From the cell containing the given text, extract its center point as (x, y) coordinate. 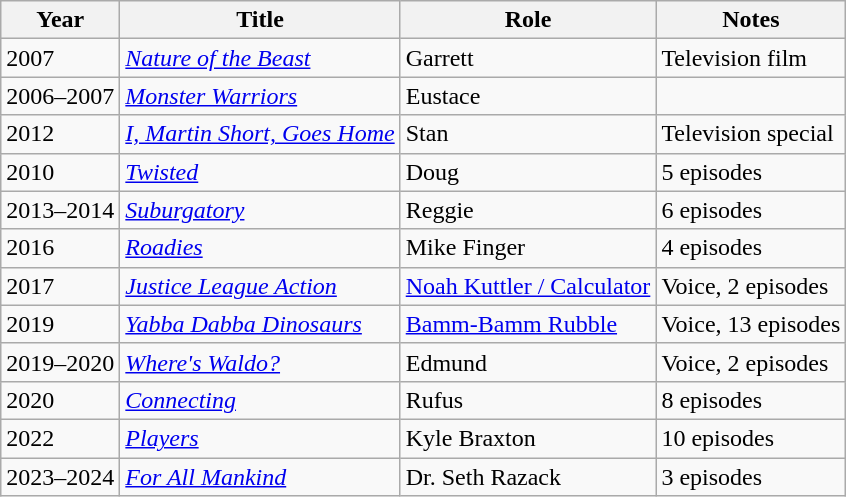
Kyle Braxton (528, 438)
6 episodes (751, 210)
Role (528, 20)
Eustace (528, 96)
Twisted (260, 172)
Justice League Action (260, 286)
2012 (60, 134)
4 episodes (751, 248)
2022 (60, 438)
2010 (60, 172)
2007 (60, 58)
2006–2007 (60, 96)
Yabba Dabba Dinosaurs (260, 324)
2023–2024 (60, 477)
Voice, 13 episodes (751, 324)
2020 (60, 400)
Noah Kuttler / Calculator (528, 286)
Nature of the Beast (260, 58)
Notes (751, 20)
Rufus (528, 400)
3 episodes (751, 477)
Reggie (528, 210)
Television special (751, 134)
2019 (60, 324)
Bamm-Bamm Rubble (528, 324)
10 episodes (751, 438)
Year (60, 20)
Doug (528, 172)
Stan (528, 134)
Dr. Seth Razack (528, 477)
2019–2020 (60, 362)
For All Mankind (260, 477)
Connecting (260, 400)
I, Martin Short, Goes Home (260, 134)
Title (260, 20)
Suburgatory (260, 210)
2016 (60, 248)
Players (260, 438)
Mike Finger (528, 248)
2017 (60, 286)
8 episodes (751, 400)
Edmund (528, 362)
Where's Waldo? (260, 362)
5 episodes (751, 172)
Roadies (260, 248)
Monster Warriors (260, 96)
Television film (751, 58)
2013–2014 (60, 210)
Garrett (528, 58)
